Pinpoint the cell where the given text exists, returning its [X, Y] midpoint coordinate. 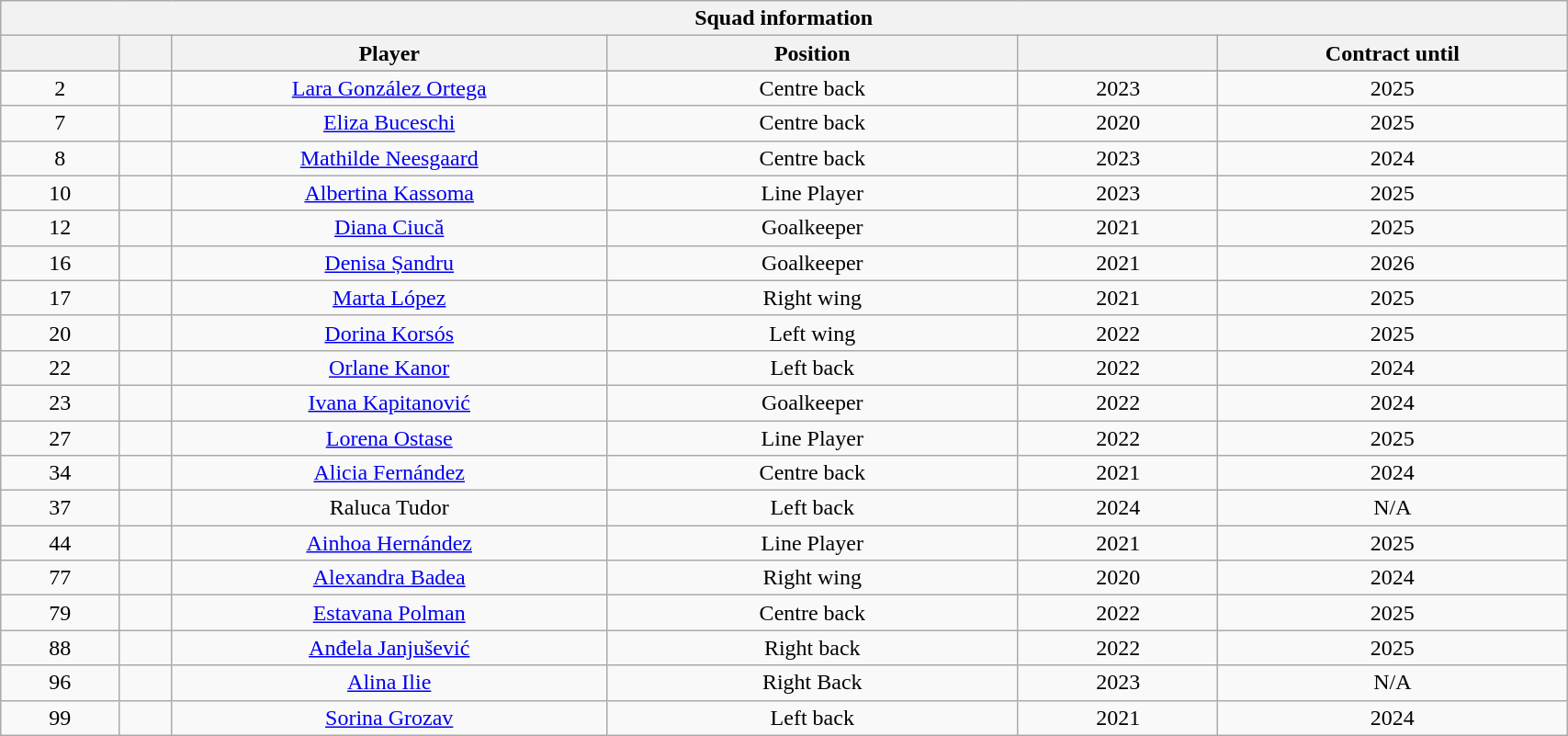
7 [61, 123]
Alina Ilie [389, 683]
10 [61, 193]
Alicia Fernández [389, 473]
23 [61, 402]
Position [812, 53]
88 [61, 648]
37 [61, 508]
Marta López [389, 298]
Right Back [812, 683]
Player [389, 53]
22 [61, 368]
Estavana Polman [389, 613]
17 [61, 298]
16 [61, 263]
Diana Ciucă [389, 228]
Right back [812, 648]
79 [61, 613]
Albertina Kassoma [389, 193]
44 [61, 543]
Squad information [784, 18]
Mathilde Neesgaard [389, 158]
Eliza Buceschi [389, 123]
Lara González Ortega [389, 88]
99 [61, 718]
2 [61, 88]
Lorena Ostase [389, 438]
27 [61, 438]
Contract until [1393, 53]
Left wing [812, 333]
Denisa Șandru [389, 263]
Orlane Kanor [389, 368]
77 [61, 578]
Raluca Tudor [389, 508]
8 [61, 158]
Ivana Kapitanović [389, 402]
Anđela Janjušević [389, 648]
Sorina Grozav [389, 718]
20 [61, 333]
2026 [1393, 263]
Ainhoa Hernández [389, 543]
Dorina Korsós [389, 333]
12 [61, 228]
96 [61, 683]
Alexandra Badea [389, 578]
34 [61, 473]
